Find where the given text appears and provide that cell's center as (x, y) coordinate. 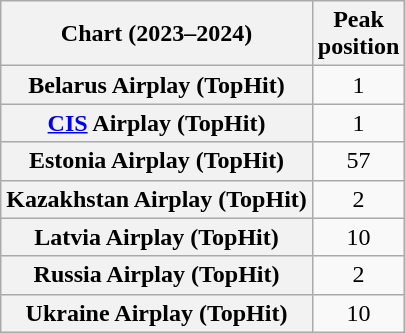
Estonia Airplay (TopHit) (157, 161)
Chart (2023–2024) (157, 34)
Peakposition (358, 34)
Belarus Airplay (TopHit) (157, 85)
Latvia Airplay (TopHit) (157, 237)
57 (358, 161)
Ukraine Airplay (TopHit) (157, 313)
Kazakhstan Airplay (TopHit) (157, 199)
CIS Airplay (TopHit) (157, 123)
Russia Airplay (TopHit) (157, 275)
